From the cell containing the given text, extract its center point as [X, Y] coordinate. 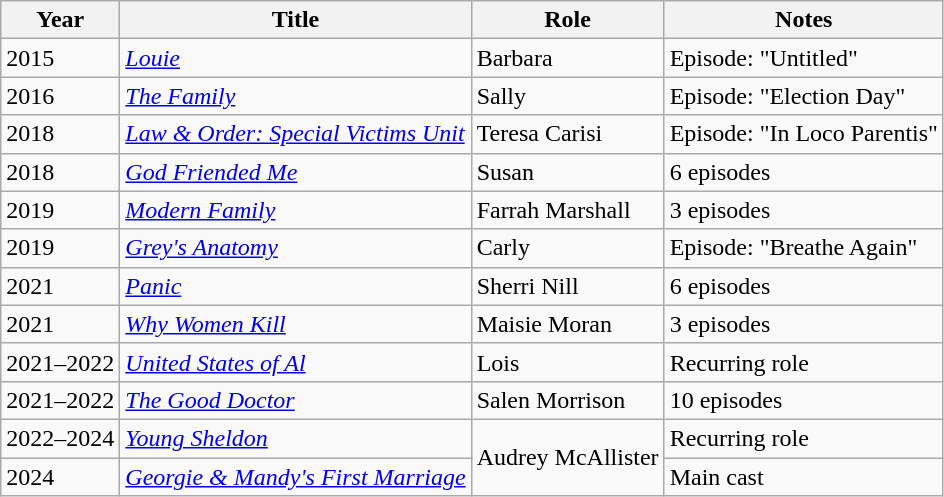
Notes [804, 20]
Teresa Carisi [568, 134]
Law & Order: Special Victims Unit [296, 134]
Modern Family [296, 210]
Title [296, 20]
Susan [568, 172]
Sherri Nill [568, 286]
Episode: "Untitled" [804, 58]
Why Women Kill [296, 324]
Carly [568, 248]
Lois [568, 362]
Salen Morrison [568, 400]
Main cast [804, 477]
Barbara [568, 58]
Year [60, 20]
2016 [60, 96]
Audrey McAllister [568, 457]
2022–2024 [60, 438]
Role [568, 20]
Sally [568, 96]
2024 [60, 477]
10 episodes [804, 400]
Young Sheldon [296, 438]
Farrah Marshall [568, 210]
2015 [60, 58]
Grey's Anatomy [296, 248]
Louie [296, 58]
God Friended Me [296, 172]
Maisie Moran [568, 324]
Episode: "Breathe Again" [804, 248]
Panic [296, 286]
The Good Doctor [296, 400]
Episode: "Election Day" [804, 96]
Episode: "In Loco Parentis" [804, 134]
Georgie & Mandy's First Marriage [296, 477]
United States of Al [296, 362]
The Family [296, 96]
